Locate the cell with the specified text and output its (x, y) center coordinate. 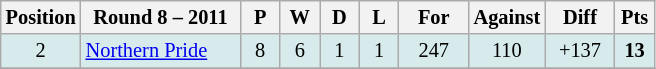
6 (300, 51)
Pts (635, 17)
Against (508, 17)
+137 (580, 51)
8 (260, 51)
For (434, 17)
L (379, 17)
13 (635, 51)
Position (41, 17)
Round 8 – 2011 (161, 17)
2 (41, 51)
W (300, 17)
P (260, 17)
Diff (580, 17)
D (340, 17)
Northern Pride (161, 51)
247 (434, 51)
110 (508, 51)
